Scan for the cell matching the given text and deliver its (X, Y) coordinate at center. 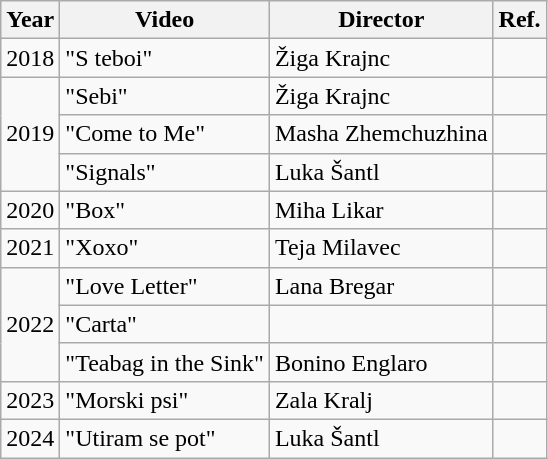
2020 (30, 210)
2022 (30, 324)
"Xoxo" (165, 248)
Teja Milavec (381, 248)
"Love Letter" (165, 286)
"Sebi" (165, 96)
Lana Bregar (381, 286)
Video (165, 20)
Director (381, 20)
Bonino Englaro (381, 362)
"Morski psi" (165, 400)
Zala Kralj (381, 400)
Ref. (520, 20)
Masha Zhemchuzhina (381, 134)
"Utiram se pot" (165, 438)
2018 (30, 58)
2019 (30, 134)
"Carta" (165, 324)
"S teboi" (165, 58)
2021 (30, 248)
2024 (30, 438)
Miha Likar (381, 210)
2023 (30, 400)
"Box" (165, 210)
"Signals" (165, 172)
"Come to Me" (165, 134)
"Teabag in the Sink" (165, 362)
Year (30, 20)
